Detect which cell encompasses the target text, then output its [X, Y] center coordinate. 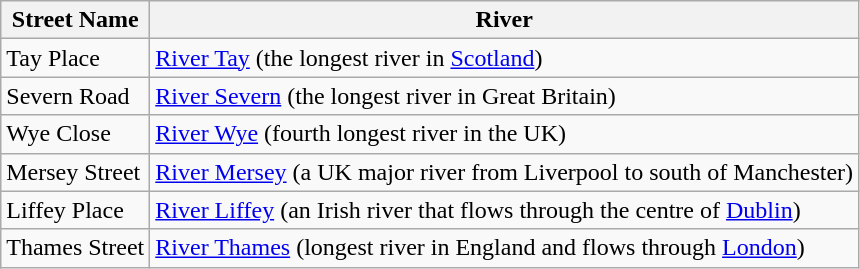
Severn Road [76, 96]
Wye Close [76, 134]
River Wye (fourth longest river in the UK) [504, 134]
River Tay (the longest river in Scotland) [504, 58]
River Liffey (an Irish river that flows through the centre of Dublin) [504, 210]
Thames Street [76, 248]
Liffey Place [76, 210]
River [504, 20]
Mersey Street [76, 172]
Street Name [76, 20]
Tay Place [76, 58]
River Thames (longest river in England and flows through London) [504, 248]
River Severn (the longest river in Great Britain) [504, 96]
River Mersey (a UK major river from Liverpool to south of Manchester) [504, 172]
